Search for the cell housing the specified text and yield its (x, y) center coordinate. 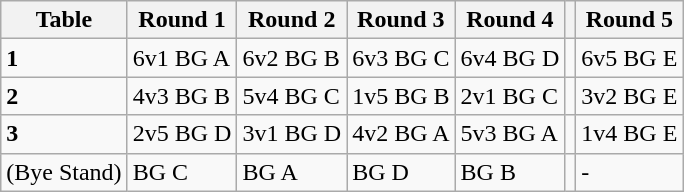
BG A (292, 172)
5v4 BG C (292, 96)
1v4 BG E (630, 134)
Round 1 (182, 20)
- (630, 172)
6v3 BG C (401, 58)
4v2 BG A (401, 134)
3v1 BG D (292, 134)
2v5 BG D (182, 134)
1 (64, 58)
6v4 BG D (510, 58)
(Bye Stand) (64, 172)
Table (64, 20)
3 (64, 134)
Round 4 (510, 20)
6v2 BG B (292, 58)
2 (64, 96)
Round 3 (401, 20)
1v5 BG B (401, 96)
6v1 BG A (182, 58)
Round 5 (630, 20)
2v1 BG C (510, 96)
BG D (401, 172)
4v3 BG B (182, 96)
BG B (510, 172)
BG C (182, 172)
6v5 BG E (630, 58)
5v3 BG A (510, 134)
3v2 BG E (630, 96)
Round 2 (292, 20)
